Output the (X, Y) coordinate of the center of the cell containing the given text.  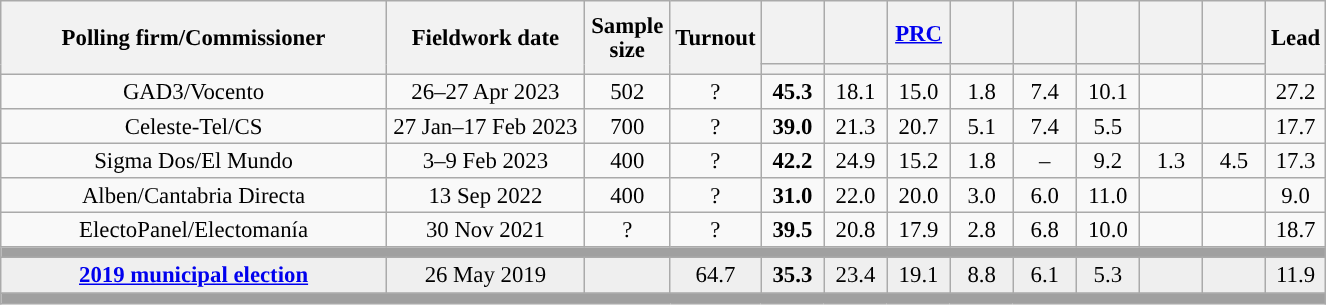
20.7 (918, 126)
11.0 (1108, 196)
17.3 (1296, 162)
Turnout (716, 38)
45.3 (792, 92)
5.5 (1108, 126)
3–9 Feb 2023 (485, 162)
2.8 (982, 230)
39.0 (792, 126)
42.2 (792, 162)
18.1 (856, 92)
GAD3/Vocento (194, 92)
4.5 (1234, 162)
22.0 (856, 196)
6.8 (1044, 230)
10.0 (1108, 230)
Sample size (627, 38)
19.1 (918, 276)
2019 municipal election (194, 276)
Fieldwork date (485, 38)
9.2 (1108, 162)
6.0 (1044, 196)
– (1044, 162)
15.2 (918, 162)
502 (627, 92)
27.2 (1296, 92)
5.3 (1108, 276)
17.7 (1296, 126)
1.3 (1170, 162)
ElectoPanel/Electomanía (194, 230)
9.0 (1296, 196)
13 Sep 2022 (485, 196)
700 (627, 126)
Alben/Cantabria Directa (194, 196)
3.0 (982, 196)
24.9 (856, 162)
Lead (1296, 38)
31.0 (792, 196)
26–27 Apr 2023 (485, 92)
6.1 (1044, 276)
15.0 (918, 92)
5.1 (982, 126)
27 Jan–17 Feb 2023 (485, 126)
20.0 (918, 196)
35.3 (792, 276)
64.7 (716, 276)
21.3 (856, 126)
39.5 (792, 230)
30 Nov 2021 (485, 230)
11.9 (1296, 276)
20.8 (856, 230)
26 May 2019 (485, 276)
Sigma Dos/El Mundo (194, 162)
23.4 (856, 276)
PRC (918, 32)
Polling firm/Commissioner (194, 38)
10.1 (1108, 92)
18.7 (1296, 230)
Celeste-Tel/CS (194, 126)
17.9 (918, 230)
8.8 (982, 276)
